Capture the cell that displays the provided text and extract its [x, y] central coordinate. 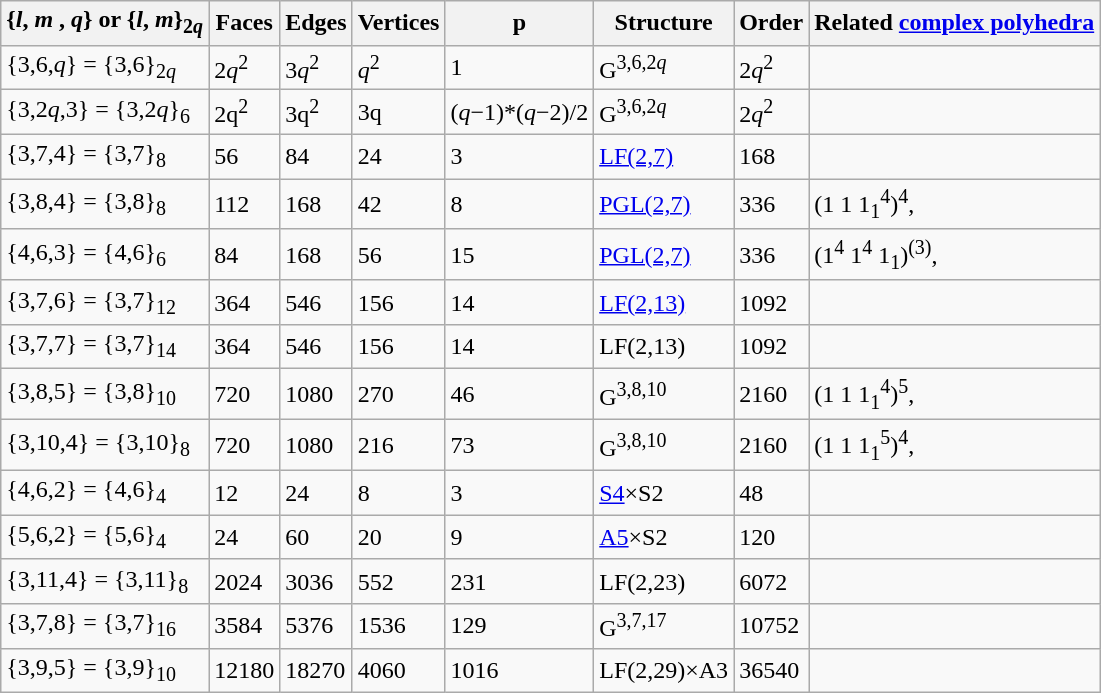
(1 1 114)4, [954, 204]
216 [398, 446]
Edges [316, 23]
1016 [520, 670]
4060 [398, 670]
3036 [316, 581]
Order [772, 23]
Related complex polyhedra [954, 23]
73 [520, 446]
3q [398, 112]
{3,7,6} = {3,7}12 [105, 302]
(q−1)*(q−2)/2 [520, 112]
1 [520, 68]
{3,7,8} = {3,7}16 [105, 626]
LF(2,7) [664, 156]
9 [520, 537]
552 [398, 581]
(1 1 114)5, [954, 394]
{3,7,4} = {3,7}8 [105, 156]
48 [772, 493]
G3,7,17 [664, 626]
(1 1 115)4, [954, 446]
6072 [772, 581]
LF(2,29)×A3 [664, 670]
Faces [244, 23]
231 [520, 581]
3584 [244, 626]
112 [244, 204]
1536 [398, 626]
5376 [316, 626]
{l, m , q} or {l, m}2q [105, 23]
20 [398, 537]
{3,8,5} = {3,8}10 [105, 394]
S4×S2 [664, 493]
46 [520, 394]
(14 14 11)(3), [954, 254]
129 [520, 626]
42 [398, 204]
{3,8,4} = {3,8}8 [105, 204]
{4,6,2} = {4,6}4 [105, 493]
Structure [664, 23]
{3,10,4} = {3,10}8 [105, 446]
120 [772, 537]
10752 [772, 626]
12180 [244, 670]
{3,7,7} = {3,7}14 [105, 347]
60 [316, 537]
{3,6,q} = {3,6}2q [105, 68]
{3,2q,3} = {3,2q}6 [105, 112]
18270 [316, 670]
{4,6,3} = {4,6}6 [105, 254]
{3,9,5} = {3,9}10 [105, 670]
q2 [398, 68]
Vertices [398, 23]
p [520, 23]
36540 [772, 670]
{3,11,4} = {3,11}8 [105, 581]
15 [520, 254]
{5,6,2} = {5,6}4 [105, 537]
LF(2,23) [664, 581]
12 [244, 493]
A5×S2 [664, 537]
270 [398, 394]
2024 [244, 581]
